From the cell containing the given text, extract its center point as (x, y) coordinate. 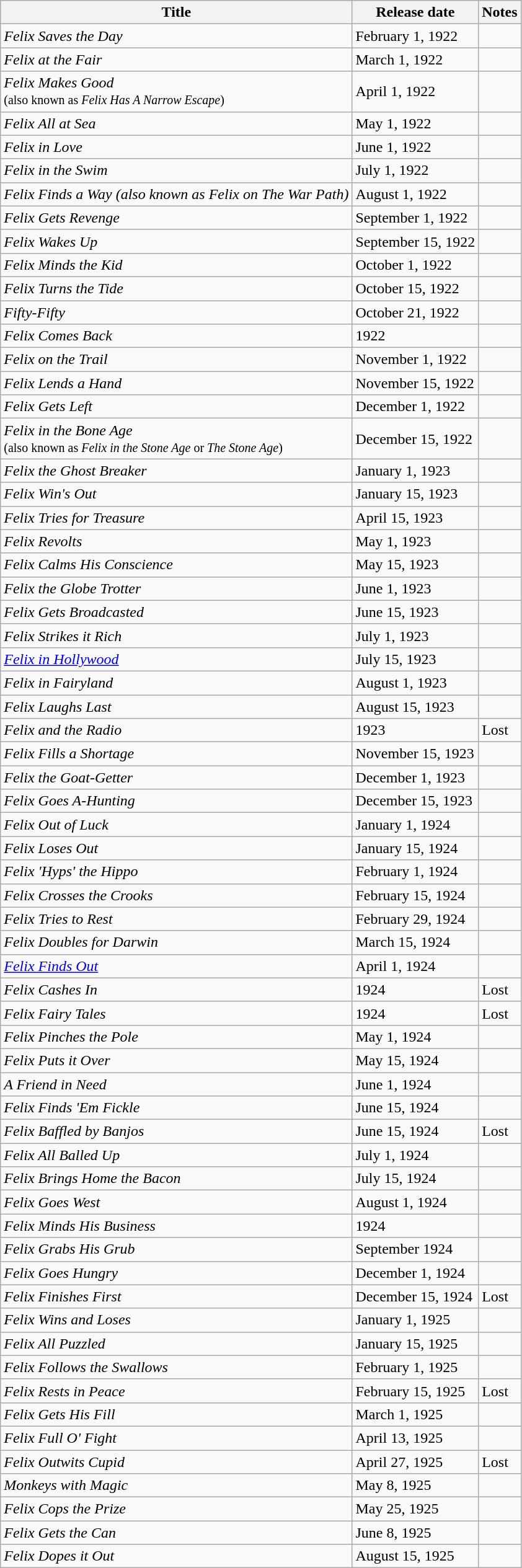
Felix Fairy Tales (176, 1013)
Felix Fills a Shortage (176, 754)
1922 (415, 336)
May 8, 1925 (415, 1486)
Felix Wakes Up (176, 241)
May 15, 1923 (415, 565)
July 1, 1922 (415, 171)
December 15, 1922 (415, 439)
Felix Wins and Loses (176, 1320)
October 21, 1922 (415, 312)
February 1, 1922 (415, 36)
Felix Finishes First (176, 1296)
December 1, 1922 (415, 407)
Felix Goes West (176, 1202)
March 1, 1925 (415, 1414)
Felix Grabs His Grub (176, 1249)
January 15, 1924 (415, 848)
Felix Puts it Over (176, 1060)
Felix Cops the Prize (176, 1509)
Felix Gets Left (176, 407)
Felix on the Trail (176, 360)
Felix Finds a Way (also known as Felix on The War Path) (176, 194)
Felix in the Bone Age (also known as Felix in the Stone Age or The Stone Age) (176, 439)
Felix All Puzzled (176, 1344)
July 15, 1923 (415, 659)
Fifty-Fifty (176, 312)
Felix in Hollywood (176, 659)
August 1, 1922 (415, 194)
Felix Finds 'Em Fickle (176, 1108)
April 1, 1924 (415, 966)
August 15, 1925 (415, 1556)
Felix Minds the Kid (176, 265)
January 15, 1925 (415, 1344)
September 1924 (415, 1249)
Felix Dopes it Out (176, 1556)
Felix Strikes it Rich (176, 636)
December 15, 1923 (415, 801)
July 1, 1923 (415, 636)
Felix the Globe Trotter (176, 588)
July 15, 1924 (415, 1179)
Felix the Goat-Getter (176, 777)
Felix Full O' Fight (176, 1438)
Felix Cashes In (176, 990)
January 15, 1923 (415, 494)
March 1, 1922 (415, 60)
Felix Calms His Conscience (176, 565)
Felix Baffled by Banjos (176, 1132)
February 29, 1924 (415, 919)
June 1, 1924 (415, 1084)
February 1, 1924 (415, 872)
Felix All at Sea (176, 123)
Felix Outwits Cupid (176, 1461)
Felix Finds Out (176, 966)
Felix and the Radio (176, 730)
May 25, 1925 (415, 1509)
Felix Win's Out (176, 494)
Felix Tries to Rest (176, 919)
Felix Gets Broadcasted (176, 612)
Felix Minds His Business (176, 1226)
September 15, 1922 (415, 241)
Felix Follows the Swallows (176, 1367)
August 15, 1923 (415, 706)
May 1, 1922 (415, 123)
Felix Laughs Last (176, 706)
June 15, 1923 (415, 612)
June 8, 1925 (415, 1533)
Felix Comes Back (176, 336)
Felix the Ghost Breaker (176, 471)
Felix Gets His Fill (176, 1414)
January 1, 1924 (415, 825)
August 1, 1924 (415, 1202)
Felix All Balled Up (176, 1155)
Title (176, 12)
October 1, 1922 (415, 265)
April 13, 1925 (415, 1438)
Felix in Fairyland (176, 683)
January 1, 1925 (415, 1320)
April 1, 1922 (415, 92)
October 15, 1922 (415, 288)
Felix Gets Revenge (176, 218)
Felix at the Fair (176, 60)
Felix Brings Home the Bacon (176, 1179)
March 15, 1924 (415, 942)
December 1, 1924 (415, 1273)
Felix Revolts (176, 541)
Monkeys with Magic (176, 1486)
Felix in Love (176, 147)
September 1, 1922 (415, 218)
May 1, 1923 (415, 541)
Felix Saves the Day (176, 36)
April 27, 1925 (415, 1461)
June 1, 1923 (415, 588)
Felix Loses Out (176, 848)
Felix 'Hyps' the Hippo (176, 872)
November 1, 1922 (415, 360)
1923 (415, 730)
Felix in the Swim (176, 171)
Notes (500, 12)
Release date (415, 12)
November 15, 1923 (415, 754)
Felix Tries for Treasure (176, 518)
Felix Crosses the Crooks (176, 895)
Felix Goes A-Hunting (176, 801)
January 1, 1923 (415, 471)
December 15, 1924 (415, 1296)
June 1, 1922 (415, 147)
July 1, 1924 (415, 1155)
Felix Pinches the Pole (176, 1037)
Felix Lends a Hand (176, 383)
February 15, 1924 (415, 895)
April 15, 1923 (415, 518)
February 1, 1925 (415, 1367)
August 1, 1923 (415, 683)
Felix Rests in Peace (176, 1391)
December 1, 1923 (415, 777)
May 15, 1924 (415, 1060)
Felix Out of Luck (176, 825)
Felix Doubles for Darwin (176, 942)
A Friend in Need (176, 1084)
Felix Makes Good (also known as Felix Has A Narrow Escape) (176, 92)
Felix Goes Hungry (176, 1273)
November 15, 1922 (415, 383)
Felix Gets the Can (176, 1533)
February 15, 1925 (415, 1391)
Felix Turns the Tide (176, 288)
May 1, 1924 (415, 1037)
